Extract the (x, y) coordinate from the center of the cell holding the provided text.  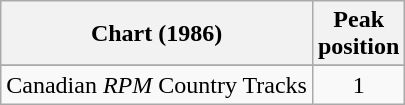
Peakposition (358, 34)
Canadian RPM Country Tracks (157, 85)
Chart (1986) (157, 34)
1 (358, 85)
